Identify which cell holds the provided text, then report its [x, y] central coordinate. 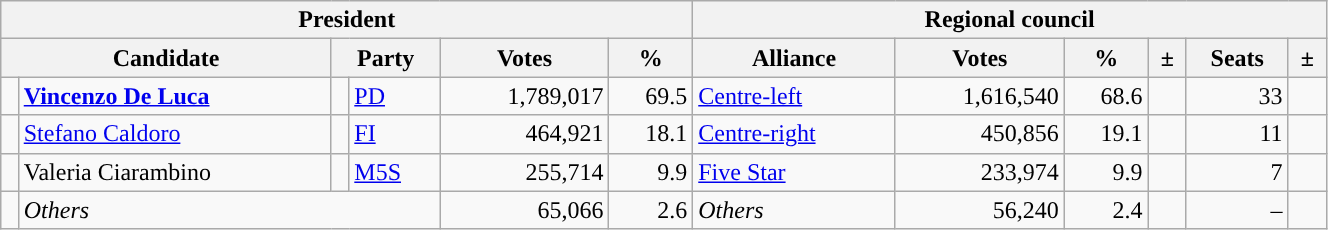
Seats [1237, 58]
233,974 [980, 172]
Alliance [794, 58]
1,789,017 [524, 96]
PD [394, 96]
M5S [394, 172]
2.6 [651, 210]
Candidate [166, 58]
FI [394, 134]
Five Star [794, 172]
255,714 [524, 172]
65,066 [524, 210]
18.1 [651, 134]
Stefano Caldoro [174, 134]
1,616,540 [980, 96]
7 [1237, 172]
Regional council [1010, 20]
56,240 [980, 210]
Valeria Ciarambino [174, 172]
Centre-left [794, 96]
69.5 [651, 96]
68.6 [1106, 96]
33 [1237, 96]
Party [386, 58]
450,856 [980, 134]
Vincenzo De Luca [174, 96]
President [347, 20]
11 [1237, 134]
19.1 [1106, 134]
464,921 [524, 134]
Centre-right [794, 134]
– [1237, 210]
2.4 [1106, 210]
